Return the (x, y) coordinate for the center point of the cell that contains the specified text.  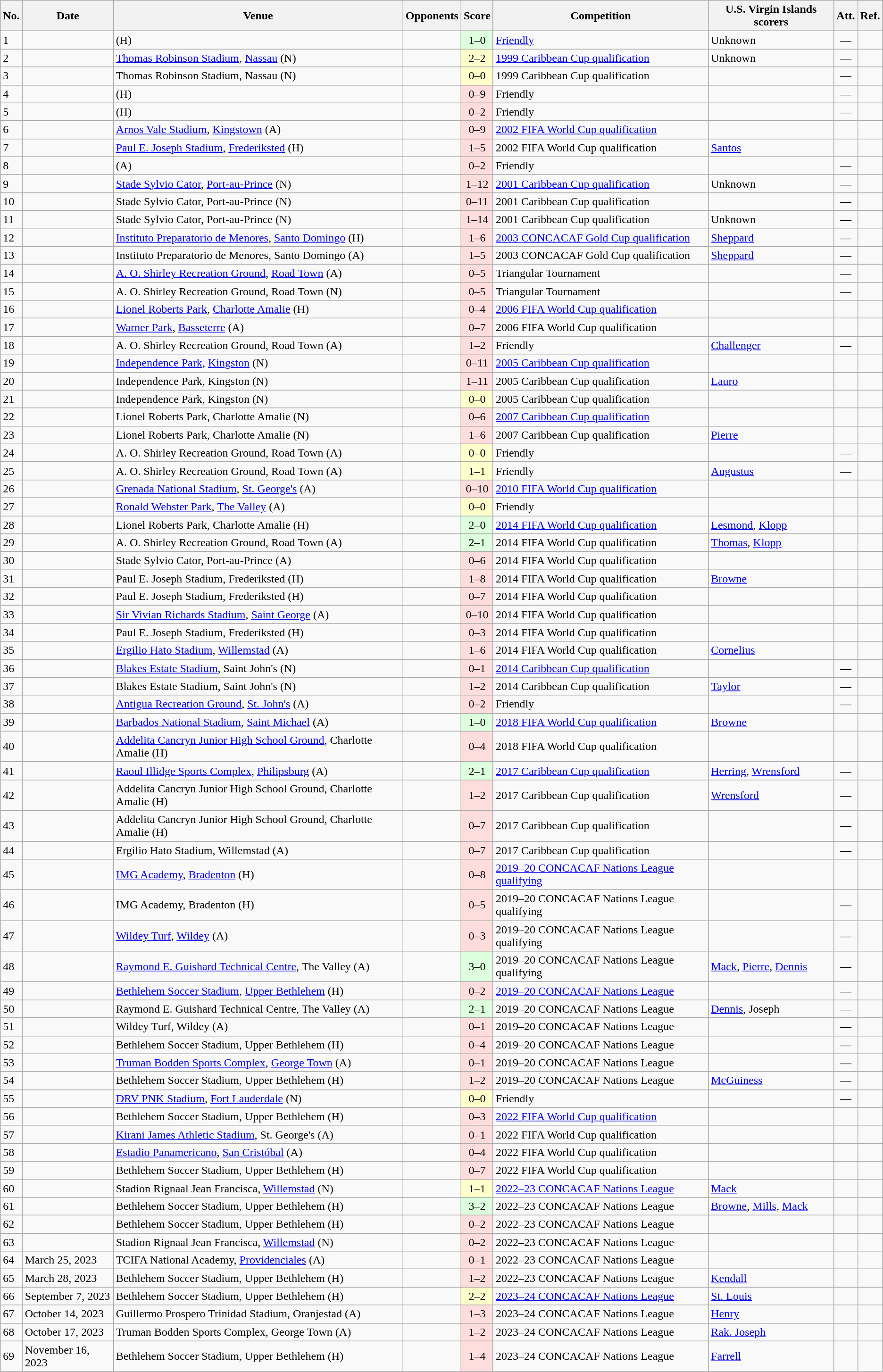
Thomas, Klopp (771, 543)
October 17, 2023 (68, 1332)
Dennis, Joseph (771, 1009)
15 (11, 291)
Herring, Wrensford (771, 771)
Ronald Webster Park, The Valley (A) (258, 507)
Raoul Illidge Sports Complex, Philipsburg (A) (258, 771)
2010 FIFA World Cup qualification (600, 489)
1 (11, 40)
53 (11, 1063)
14 (11, 274)
4 (11, 94)
63 (11, 1242)
Instituto Preparatorio de Menores, Santo Domingo (H) (258, 237)
36 (11, 668)
3–0 (477, 967)
Stade Sylvio Cator, Port-au-Prince (A) (258, 561)
Warner Park, Basseterre (A) (258, 327)
TCIFA National Academy, Providenciales (A) (258, 1260)
35 (11, 650)
November 16, 2023 (68, 1356)
Santos (771, 148)
18 (11, 345)
Att. (846, 16)
1–3 (477, 1314)
3–2 (477, 1206)
A. O. Shirley Recreation Ground, Road Town (N) (258, 291)
16 (11, 309)
2–0 (477, 525)
27 (11, 507)
17 (11, 327)
45 (11, 874)
68 (11, 1332)
67 (11, 1314)
March 28, 2023 (68, 1278)
43 (11, 825)
60 (11, 1188)
19 (11, 363)
Taylor (771, 686)
44 (11, 850)
0–8 (477, 874)
37 (11, 686)
September 7, 2023 (68, 1296)
Instituto Preparatorio de Menores, Santo Domingo (A) (258, 256)
10 (11, 201)
Mack (771, 1188)
23 (11, 435)
Opponents (432, 16)
20 (11, 381)
28 (11, 525)
Venue (258, 16)
1–4 (477, 1356)
8 (11, 166)
No. (11, 16)
51 (11, 1027)
25 (11, 471)
21 (11, 399)
13 (11, 256)
40 (11, 746)
57 (11, 1134)
Estadio Panamericano, San Cristóbal (A) (258, 1152)
DRV PNK Stadium, Fort Lauderdale (N) (258, 1098)
Lauro (771, 381)
Henry (771, 1314)
Competition (600, 16)
41 (11, 771)
Date (68, 16)
Challenger (771, 345)
42 (11, 795)
69 (11, 1356)
31 (11, 579)
49 (11, 991)
59 (11, 1170)
47 (11, 936)
62 (11, 1224)
St. Louis (771, 1296)
3 (11, 76)
Ref. (870, 16)
61 (11, 1206)
39 (11, 722)
1–11 (477, 381)
Barbados National Stadium, Saint Michael (A) (258, 722)
11 (11, 219)
Guillermo Prospero Trinidad Stadium, Oranjestad (A) (258, 1314)
Kendall (771, 1278)
Mack, Pierre, Dennis (771, 967)
Augustus (771, 471)
Sir Vivian Richards Stadium, Saint George (A) (258, 615)
7 (11, 148)
Pierre (771, 435)
65 (11, 1278)
30 (11, 561)
38 (11, 704)
Grenada National Stadium, St. George's (A) (258, 489)
48 (11, 967)
Wrensford (771, 795)
12 (11, 237)
33 (11, 615)
Rak. Joseph (771, 1332)
26 (11, 489)
29 (11, 543)
1–8 (477, 579)
22 (11, 417)
6 (11, 130)
Arnos Vale Stadium, Kingstown (A) (258, 130)
54 (11, 1081)
1–12 (477, 183)
46 (11, 906)
2 (11, 58)
5 (11, 112)
52 (11, 1045)
October 14, 2023 (68, 1314)
66 (11, 1296)
McGuiness (771, 1081)
Lesmond, Klopp (771, 525)
55 (11, 1098)
56 (11, 1116)
34 (11, 632)
Score (477, 16)
(A) (258, 166)
Cornelius (771, 650)
1–14 (477, 219)
Farrell (771, 1356)
32 (11, 597)
9 (11, 183)
24 (11, 453)
58 (11, 1152)
64 (11, 1260)
Kirani James Athletic Stadium, St. George's (A) (258, 1134)
U.S. Virgin Islands scorers (771, 16)
Antigua Recreation Ground, St. John's (A) (258, 704)
March 25, 2023 (68, 1260)
50 (11, 1009)
Browne, Mills, Mack (771, 1206)
